Return the [X, Y] coordinate for the center point of the cell that contains the specified text.  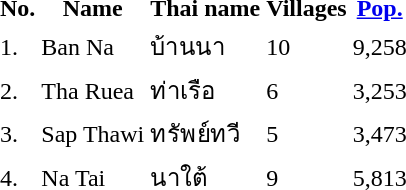
6 [306, 90]
ทรัพย์ทวี [206, 134]
Ban Na [93, 46]
Tha Ruea [93, 90]
5 [306, 134]
ท่าเรือ [206, 90]
บ้านนา [206, 46]
10 [306, 46]
Sap Thawi [93, 134]
